Extract the [x, y] coordinate from the center of the cell holding the provided text.  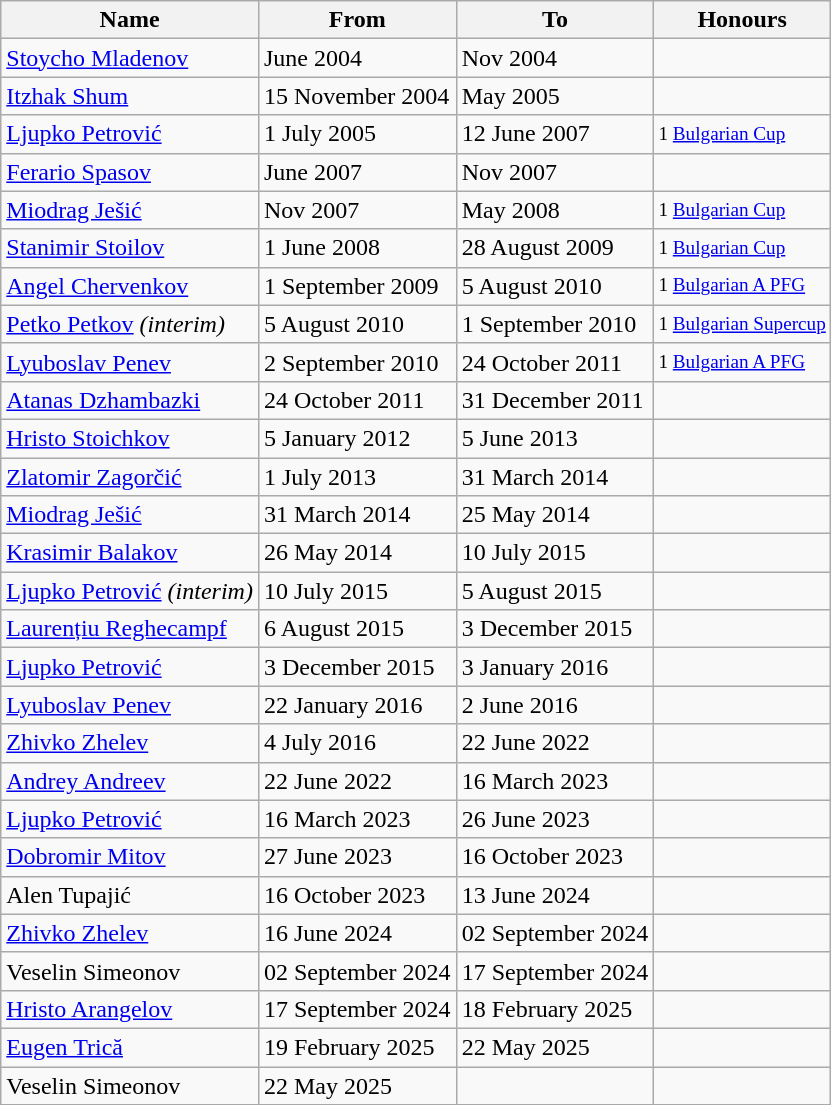
2 June 2016 [555, 705]
Stanimir Stoilov [130, 248]
13 June 2024 [555, 895]
Hristo Stoichkov [130, 438]
Andrey Andreev [130, 781]
26 June 2023 [555, 819]
May 2008 [555, 210]
Ljupko Petrović (interim) [130, 591]
Itzhak Shum [130, 96]
12 June 2007 [555, 134]
16 June 2024 [357, 933]
5 January 2012 [357, 438]
1 June 2008 [357, 248]
2 September 2010 [357, 362]
Eugen Trică [130, 1047]
Nov 2004 [555, 58]
June 2007 [357, 172]
May 2005 [555, 96]
3 January 2016 [555, 667]
28 August 2009 [555, 248]
5 June 2013 [555, 438]
31 December 2011 [555, 400]
Angel Chervenkov [130, 286]
Hristo Arangelov [130, 1009]
5 August 2015 [555, 591]
To [555, 20]
Dobromir Mitov [130, 857]
1 Bulgarian Supercup [742, 324]
June 2004 [357, 58]
15 November 2004 [357, 96]
Honours [742, 20]
Zlatomir Zagorčić [130, 477]
4 July 2016 [357, 743]
1 July 2013 [357, 477]
Atanas Dzhambazki [130, 400]
1 July 2005 [357, 134]
25 May 2014 [555, 515]
18 February 2025 [555, 1009]
Petko Petkov (interim) [130, 324]
1 September 2009 [357, 286]
Laurențiu Reghecampf [130, 629]
Alen Tupajić [130, 895]
19 February 2025 [357, 1047]
From [357, 20]
22 January 2016 [357, 705]
Ferario Spasov [130, 172]
1 September 2010 [555, 324]
26 May 2014 [357, 553]
27 June 2023 [357, 857]
Krasimir Balakov [130, 553]
6 August 2015 [357, 629]
Name [130, 20]
Stoycho Mladenov [130, 58]
